Return the (X, Y) coordinate for the center point of the cell that contains the specified text.  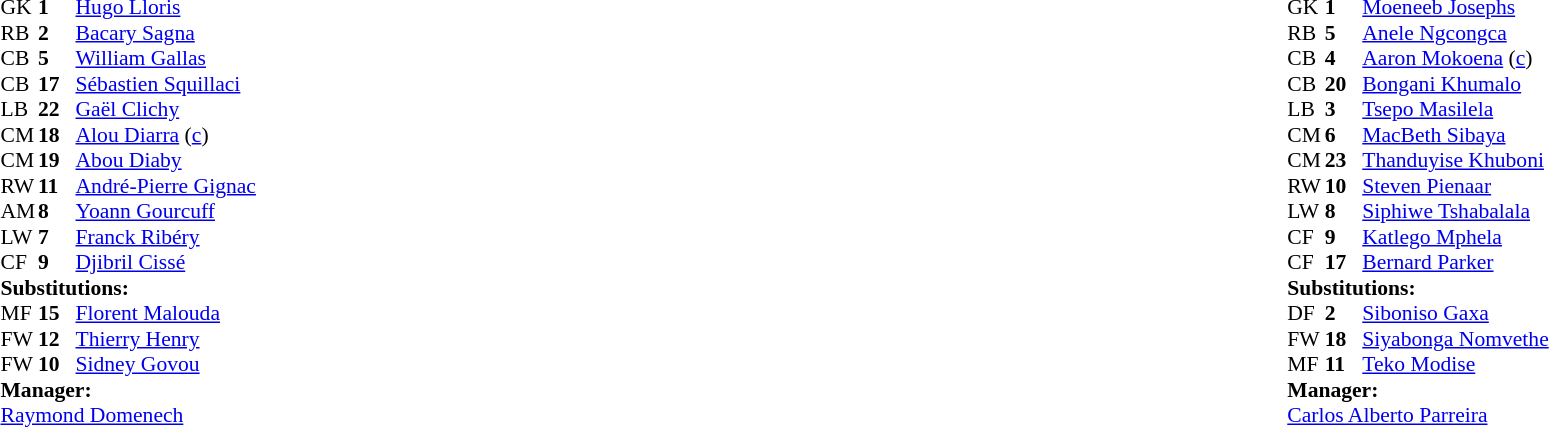
Djibril Cissé (166, 263)
19 (57, 161)
Steven Pienaar (1455, 186)
Katlego Mphela (1455, 237)
Bongani Khumalo (1455, 84)
Abou Diaby (166, 161)
Bernard Parker (1455, 263)
Siboniso Gaxa (1455, 313)
15 (57, 313)
Florent Malouda (166, 313)
Bacary Sagna (166, 33)
DF (1306, 313)
Anele Ngcongca (1455, 33)
AM (19, 211)
Sébastien Squillaci (166, 84)
4 (1344, 59)
Alou Diarra (c) (166, 135)
Gaël Clichy (166, 109)
6 (1344, 135)
20 (1344, 84)
7 (57, 237)
Sidney Govou (166, 365)
22 (57, 109)
Thierry Henry (166, 339)
Thanduyise Khuboni (1455, 161)
William Gallas (166, 59)
3 (1344, 109)
23 (1344, 161)
Siphiwe Tshabalala (1455, 211)
Aaron Mokoena (c) (1455, 59)
MacBeth Sibaya (1455, 135)
Yoann Gourcuff (166, 211)
Franck Ribéry (166, 237)
Tsepo Masilela (1455, 109)
André-Pierre Gignac (166, 186)
Siyabonga Nomvethe (1455, 339)
12 (57, 339)
Teko Modise (1455, 365)
